Output the (x, y) coordinate of the center of the cell containing the given text.  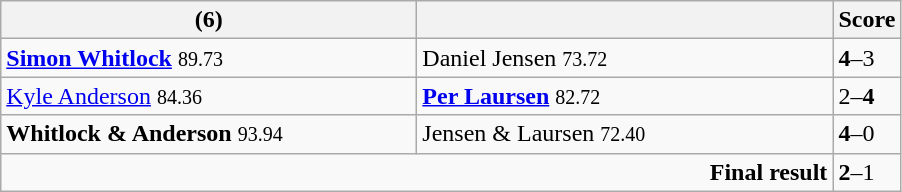
Daniel Jensen 73.72 (625, 58)
Simon Whitlock 89.73 (209, 58)
Per Laursen 82.72 (625, 96)
Score (867, 20)
Final result (417, 172)
4–0 (867, 134)
4–3 (867, 58)
Whitlock & Anderson 93.94 (209, 134)
2–1 (867, 172)
2–4 (867, 96)
Kyle Anderson 84.36 (209, 96)
Jensen & Laursen 72.40 (625, 134)
(6) (209, 20)
